Capture the cell that displays the provided text and extract its (x, y) central coordinate. 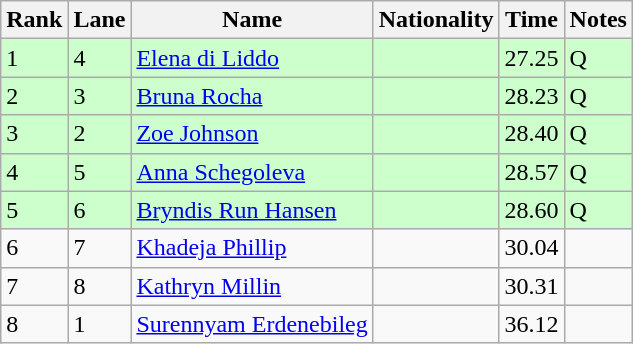
Anna Schegoleva (252, 172)
Name (252, 20)
Notes (598, 20)
Bryndis Run Hansen (252, 210)
30.31 (532, 286)
Khadeja Phillip (252, 248)
Lane (100, 20)
28.23 (532, 96)
Kathryn Millin (252, 286)
36.12 (532, 324)
27.25 (532, 58)
Elena di Liddo (252, 58)
30.04 (532, 248)
Nationality (436, 20)
Time (532, 20)
Rank (34, 20)
Zoe Johnson (252, 134)
28.60 (532, 210)
28.40 (532, 134)
Surennyam Erdenebileg (252, 324)
Bruna Rocha (252, 96)
28.57 (532, 172)
